Scan for the cell matching the given text and deliver its (X, Y) coordinate at center. 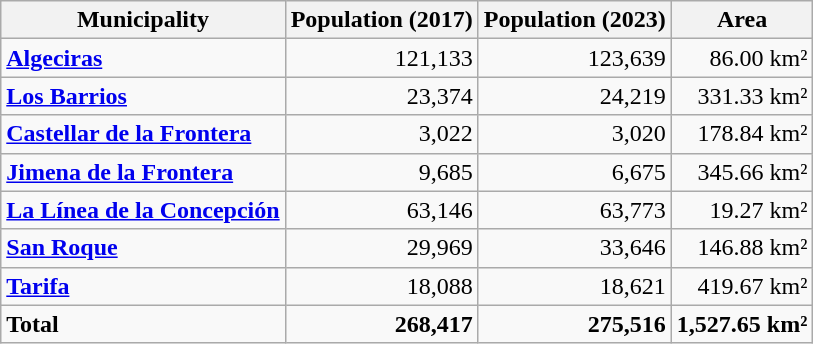
178.84 km² (742, 134)
19.27 km² (742, 210)
San Roque (143, 248)
Total (143, 324)
6,675 (574, 172)
419.67 km² (742, 286)
Area (742, 20)
3,022 (382, 134)
24,219 (574, 96)
Algeciras (143, 58)
63,146 (382, 210)
86.00 km² (742, 58)
Tarifa (143, 286)
3,020 (574, 134)
9,685 (382, 172)
63,773 (574, 210)
331.33 km² (742, 96)
Castellar de la Frontera (143, 134)
1,527.65 km² (742, 324)
Population (2017) (382, 20)
Population (2023) (574, 20)
275,516 (574, 324)
18,088 (382, 286)
33,646 (574, 248)
Los Barrios (143, 96)
146.88 km² (742, 248)
345.66 km² (742, 172)
Jimena de la Frontera (143, 172)
Municipality (143, 20)
18,621 (574, 286)
123,639 (574, 58)
121,133 (382, 58)
23,374 (382, 96)
29,969 (382, 248)
La Línea de la Concepción (143, 210)
268,417 (382, 324)
